Scan for the cell matching the given text and deliver its [x, y] coordinate at center. 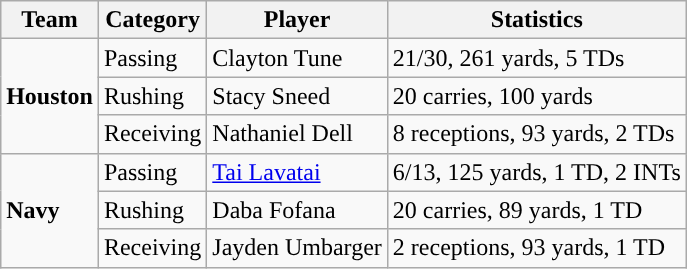
Tai Lavatai [298, 172]
Houston [50, 96]
Category [152, 20]
2 receptions, 93 yards, 1 TD [536, 248]
Player [298, 20]
20 carries, 89 yards, 1 TD [536, 210]
6/13, 125 yards, 1 TD, 2 INTs [536, 172]
Team [50, 20]
Clayton Tune [298, 58]
Stacy Sneed [298, 96]
Nathaniel Dell [298, 134]
Daba Fofana [298, 210]
8 receptions, 93 yards, 2 TDs [536, 134]
20 carries, 100 yards [536, 96]
Jayden Umbarger [298, 248]
21/30, 261 yards, 5 TDs [536, 58]
Statistics [536, 20]
Navy [50, 210]
